Find where the given text appears and provide that cell's center as [x, y] coordinate. 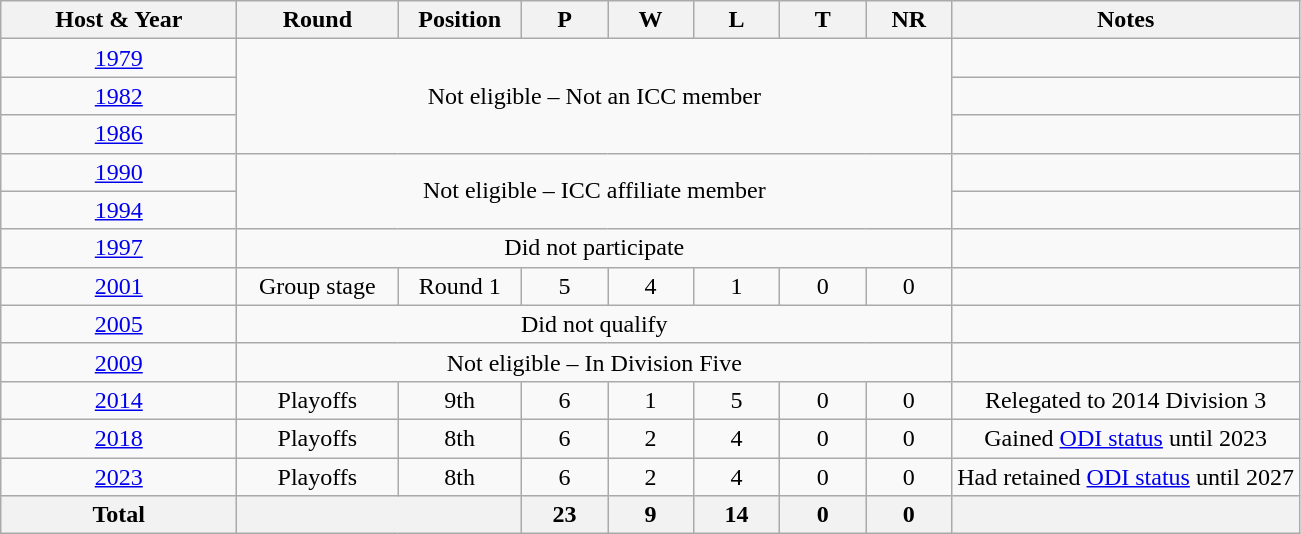
1997 [119, 248]
Relegated to 2014 Division 3 [1126, 400]
Had retained ODI status until 2027 [1126, 477]
Round 1 [460, 286]
Host & Year [119, 20]
1979 [119, 58]
2014 [119, 400]
2009 [119, 362]
14 [737, 515]
T [823, 20]
L [737, 20]
Position [460, 20]
Not eligible – ICC affiliate member [594, 191]
P [564, 20]
Gained ODI status until 2023 [1126, 438]
Total [119, 515]
2005 [119, 324]
2018 [119, 438]
9 [651, 515]
23 [564, 515]
2023 [119, 477]
W [651, 20]
Round [318, 20]
1990 [119, 172]
Not eligible – In Division Five [594, 362]
Group stage [318, 286]
NR [909, 20]
Notes [1126, 20]
Did not participate [594, 248]
1994 [119, 210]
1986 [119, 134]
Did not qualify [594, 324]
2001 [119, 286]
Not eligible – Not an ICC member [594, 96]
9th [460, 400]
1982 [119, 96]
